Capture the cell that displays the provided text and extract its [X, Y] central coordinate. 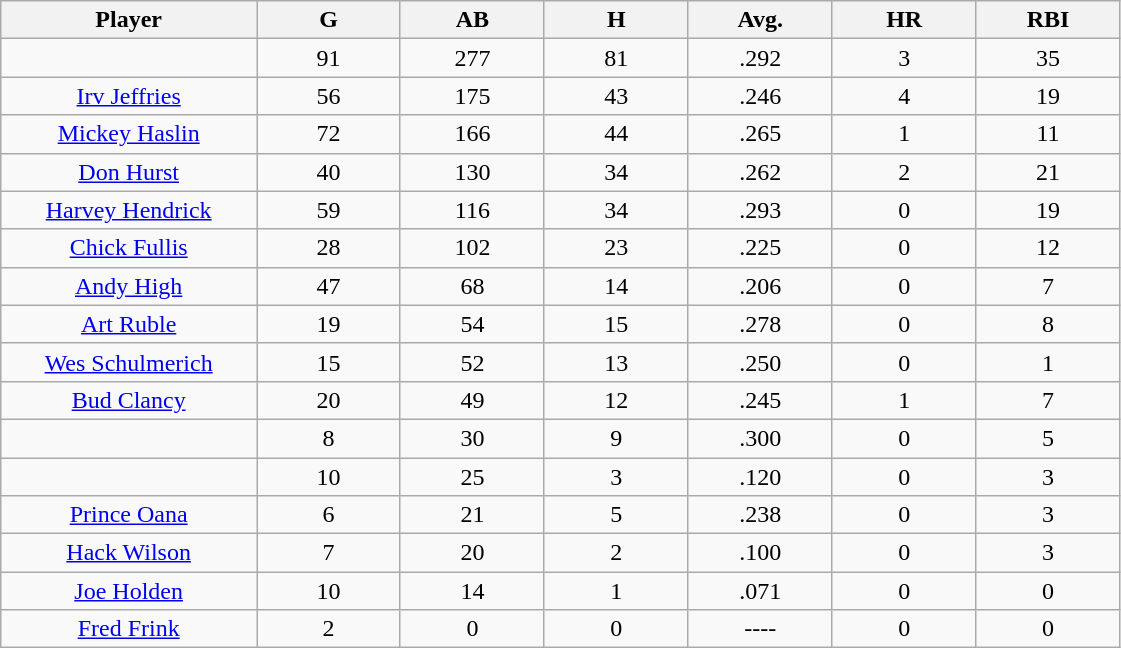
.300 [760, 438]
Irv Jeffries [129, 96]
4 [904, 96]
23 [616, 248]
9 [616, 438]
---- [760, 629]
.246 [760, 96]
54 [472, 324]
Chick Fullis [129, 248]
Wes Schulmerich [129, 362]
102 [472, 248]
.071 [760, 591]
Player [129, 20]
56 [329, 96]
.206 [760, 286]
81 [616, 58]
Mickey Haslin [129, 134]
Avg. [760, 20]
.100 [760, 553]
25 [472, 477]
30 [472, 438]
130 [472, 172]
Prince Oana [129, 515]
.278 [760, 324]
.292 [760, 58]
35 [1048, 58]
11 [1048, 134]
52 [472, 362]
Harvey Hendrick [129, 210]
59 [329, 210]
116 [472, 210]
91 [329, 58]
Fred Frink [129, 629]
175 [472, 96]
H [616, 20]
G [329, 20]
.250 [760, 362]
RBI [1048, 20]
43 [616, 96]
166 [472, 134]
Art Ruble [129, 324]
28 [329, 248]
72 [329, 134]
40 [329, 172]
Andy High [129, 286]
.265 [760, 134]
13 [616, 362]
6 [329, 515]
.120 [760, 477]
Don Hurst [129, 172]
.262 [760, 172]
Hack Wilson [129, 553]
HR [904, 20]
Bud Clancy [129, 400]
.293 [760, 210]
49 [472, 400]
.245 [760, 400]
Joe Holden [129, 591]
68 [472, 286]
.225 [760, 248]
.238 [760, 515]
44 [616, 134]
47 [329, 286]
277 [472, 58]
AB [472, 20]
